Extract the [X, Y] coordinate from the center of the cell holding the provided text.  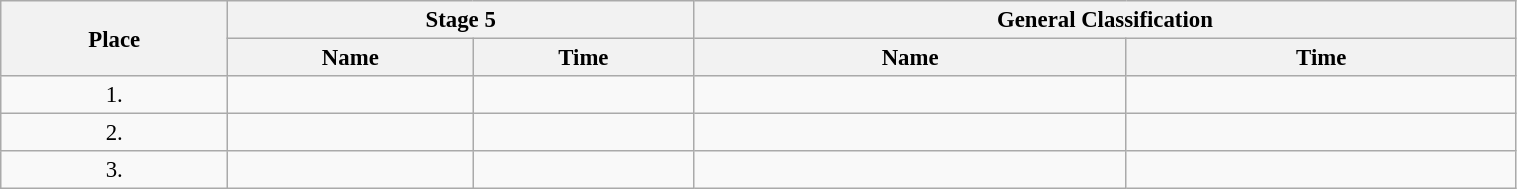
2. [114, 133]
Place [114, 38]
Stage 5 [461, 20]
3. [114, 170]
General Classification [1105, 20]
1. [114, 95]
